Identify which cell holds the provided text, then report its (x, y) central coordinate. 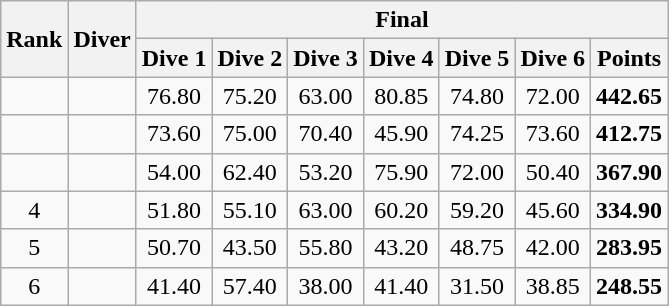
38.85 (553, 286)
Dive 5 (477, 58)
43.50 (250, 248)
60.20 (401, 210)
76.80 (174, 96)
6 (34, 286)
42.00 (553, 248)
70.40 (326, 134)
Diver (102, 39)
74.25 (477, 134)
57.40 (250, 286)
74.80 (477, 96)
55.80 (326, 248)
Points (630, 58)
248.55 (630, 286)
283.95 (630, 248)
75.20 (250, 96)
4 (34, 210)
62.40 (250, 172)
31.50 (477, 286)
45.90 (401, 134)
48.75 (477, 248)
412.75 (630, 134)
75.00 (250, 134)
Rank (34, 39)
Final (402, 20)
45.60 (553, 210)
367.90 (630, 172)
334.90 (630, 210)
54.00 (174, 172)
Dive 1 (174, 58)
Dive 2 (250, 58)
Dive 3 (326, 58)
55.10 (250, 210)
53.20 (326, 172)
80.85 (401, 96)
51.80 (174, 210)
50.70 (174, 248)
Dive 4 (401, 58)
43.20 (401, 248)
Dive 6 (553, 58)
5 (34, 248)
38.00 (326, 286)
50.40 (553, 172)
59.20 (477, 210)
442.65 (630, 96)
75.90 (401, 172)
